Search for the cell housing the specified text and yield its [x, y] center coordinate. 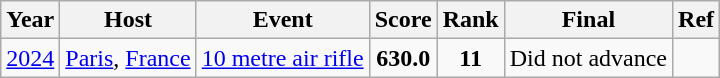
Host [128, 20]
Year [30, 20]
2024 [30, 58]
Final [588, 20]
Rank [470, 20]
10 metre air rifle [282, 58]
Score [403, 20]
Paris, France [128, 58]
11 [470, 58]
Event [282, 20]
Ref [696, 20]
Did not advance [588, 58]
630.0 [403, 58]
